Detect which cell encompasses the target text, then output its [x, y] center coordinate. 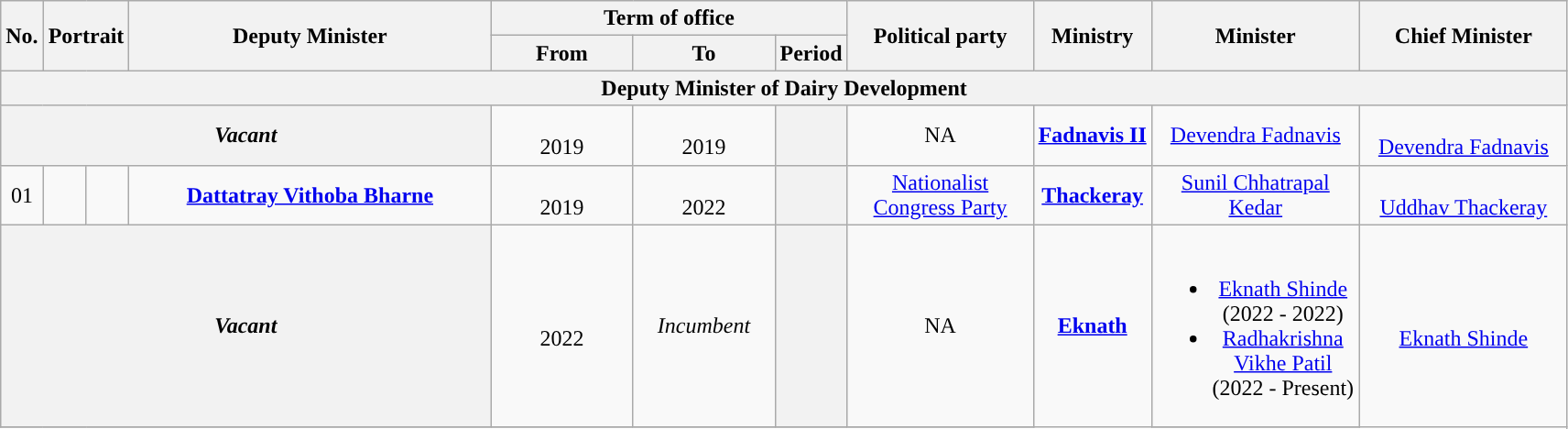
Ministry [1092, 36]
Thackeray [1092, 194]
No. [22, 36]
Eknath Shinde(2022 - 2022)Radhakrishna Vikhe Patil (2022 - Present) [1255, 326]
To [703, 53]
Political party [940, 36]
Eknath [1092, 326]
Uddhav Thackeray [1464, 194]
Nationalist Congress Party [940, 194]
Sunil Chhatrapal Kedar [1255, 194]
Eknath Shinde [1464, 326]
Chief Minister [1464, 36]
Incumbent [703, 326]
Fadnavis II [1092, 136]
Dattatray Vithoba Bharne [310, 194]
Deputy Minister [310, 36]
Portrait [86, 36]
Deputy Minister of Dairy Development [784, 88]
Term of office [669, 18]
Period [811, 53]
From [562, 53]
Minister [1255, 36]
01 [22, 194]
